Identify which cell holds the provided text, then report its (X, Y) central coordinate. 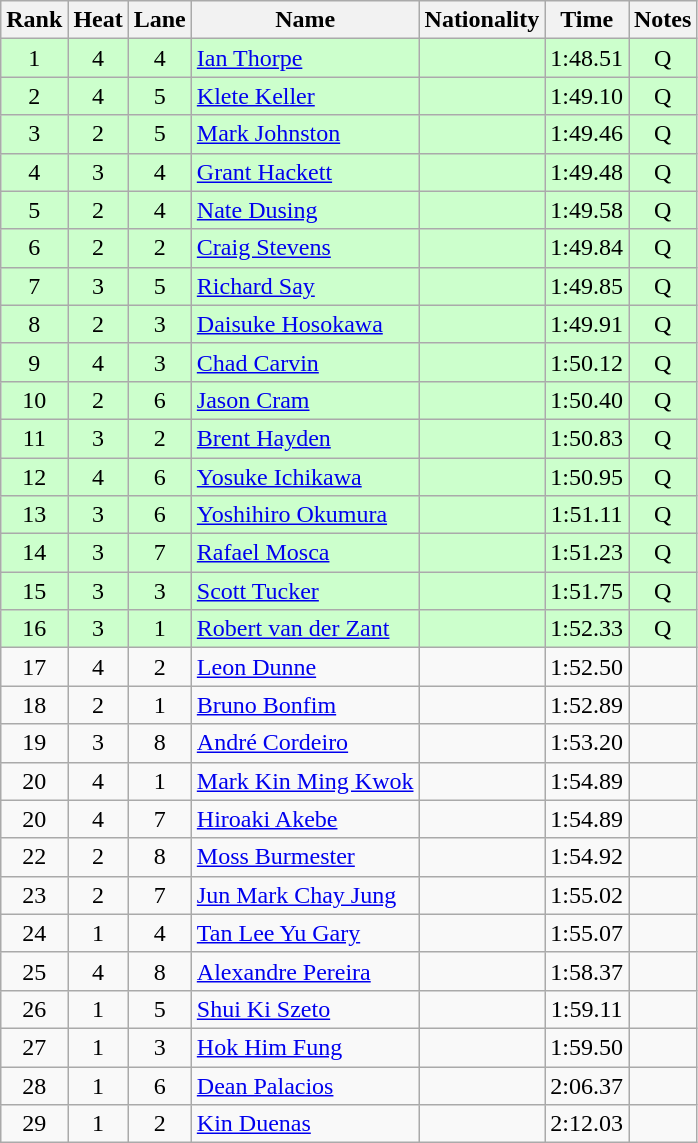
16 (34, 629)
28 (34, 1085)
Robert van der Zant (305, 629)
18 (34, 705)
Richard Say (305, 286)
1:49.84 (587, 248)
Shui Ki Szeto (305, 1009)
Time (587, 20)
1:52.89 (587, 705)
1:49.58 (587, 210)
25 (34, 971)
22 (34, 857)
Brent Hayden (305, 438)
Rank (34, 20)
Yoshihiro Okumura (305, 515)
1:49.10 (587, 96)
1:48.51 (587, 58)
14 (34, 553)
1:59.11 (587, 1009)
1:55.02 (587, 895)
André Cordeiro (305, 743)
17 (34, 667)
29 (34, 1124)
10 (34, 400)
1:52.50 (587, 667)
Bruno Bonfim (305, 705)
1:52.33 (587, 629)
13 (34, 515)
Hok Him Fung (305, 1047)
1:51.75 (587, 591)
26 (34, 1009)
2:12.03 (587, 1124)
Klete Keller (305, 96)
Scott Tucker (305, 591)
1:53.20 (587, 743)
1:54.92 (587, 857)
Hiroaki Akebe (305, 819)
12 (34, 477)
Rafael Mosca (305, 553)
Name (305, 20)
Leon Dunne (305, 667)
Mark Johnston (305, 134)
Daisuke Hosokawa (305, 324)
2:06.37 (587, 1085)
1:51.23 (587, 553)
1:50.95 (587, 477)
1:50.40 (587, 400)
1:49.91 (587, 324)
Mark Kin Ming Kwok (305, 781)
Grant Hackett (305, 172)
1:55.07 (587, 933)
Nate Dusing (305, 210)
Ian Thorpe (305, 58)
Tan Lee Yu Gary (305, 933)
11 (34, 438)
1:59.50 (587, 1047)
Alexandre Pereira (305, 971)
23 (34, 895)
Dean Palacios (305, 1085)
Notes (662, 20)
Heat (98, 20)
15 (34, 591)
9 (34, 362)
27 (34, 1047)
1:58.37 (587, 971)
Nationality (482, 20)
1:49.46 (587, 134)
Jason Cram (305, 400)
1:51.11 (587, 515)
1:49.85 (587, 286)
Chad Carvin (305, 362)
1:50.83 (587, 438)
Jun Mark Chay Jung (305, 895)
Craig Stevens (305, 248)
19 (34, 743)
Lane (160, 20)
1:50.12 (587, 362)
1:49.48 (587, 172)
Moss Burmester (305, 857)
Kin Duenas (305, 1124)
24 (34, 933)
Yosuke Ichikawa (305, 477)
